Return the [x, y] coordinate for the center point of the cell that contains the specified text.  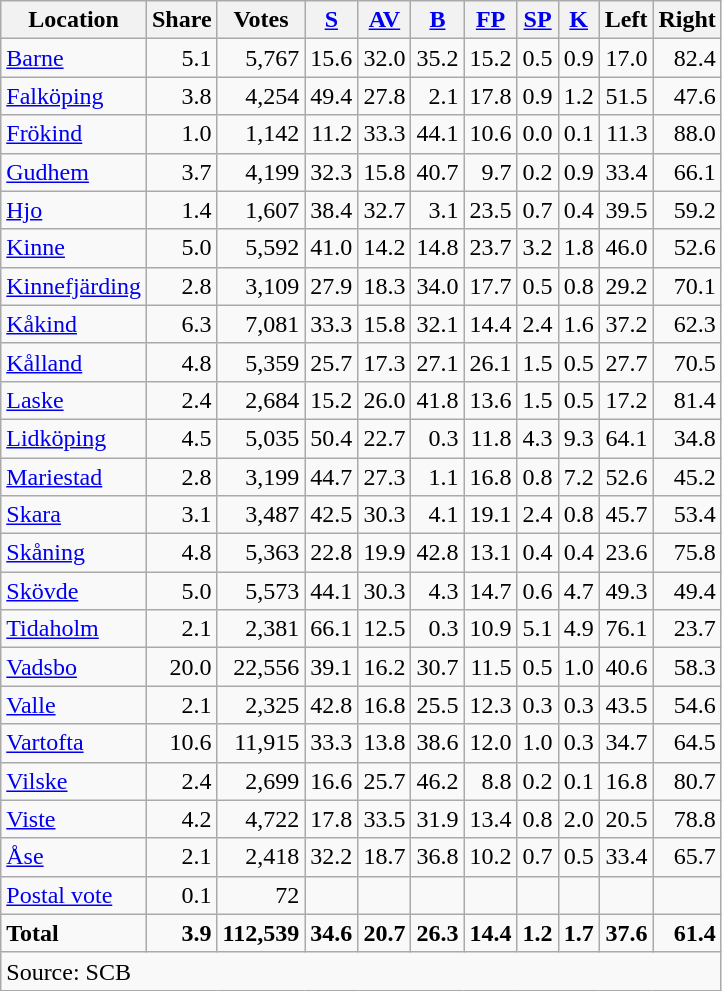
23.6 [626, 553]
26.3 [438, 933]
12.5 [384, 629]
46.0 [626, 248]
7.2 [578, 477]
46.2 [438, 781]
Skövde [74, 591]
18.3 [384, 286]
20.5 [626, 819]
1,607 [261, 210]
26.0 [384, 400]
Falköping [74, 96]
1.7 [578, 933]
78.8 [687, 819]
Kåkind [74, 324]
39.1 [332, 667]
13.1 [490, 553]
Votes [261, 20]
2,684 [261, 400]
16.2 [384, 667]
22.8 [332, 553]
2,418 [261, 857]
Skåning [74, 553]
17.3 [384, 362]
51.5 [626, 96]
7,081 [261, 324]
32.1 [438, 324]
13.6 [490, 400]
64.1 [626, 438]
27.3 [384, 477]
Barne [74, 58]
32.2 [332, 857]
Total [74, 933]
11,915 [261, 743]
19.1 [490, 515]
27.7 [626, 362]
3,199 [261, 477]
32.0 [384, 58]
45.7 [626, 515]
37.6 [626, 933]
S [332, 20]
4.1 [438, 515]
34.0 [438, 286]
Kålland [74, 362]
45.2 [687, 477]
22,556 [261, 667]
SP [538, 20]
29.2 [626, 286]
1.1 [438, 477]
3.7 [182, 172]
K [578, 20]
50.4 [332, 438]
Vilske [74, 781]
Gudhem [74, 172]
43.5 [626, 705]
25.5 [438, 705]
3,109 [261, 286]
62.3 [687, 324]
Postal vote [74, 895]
Laske [74, 400]
2.0 [578, 819]
40.6 [626, 667]
10.9 [490, 629]
41.0 [332, 248]
12.0 [490, 743]
27.8 [384, 96]
0.6 [538, 591]
1.6 [578, 324]
3.8 [182, 96]
42.5 [332, 515]
58.3 [687, 667]
1,142 [261, 134]
4.9 [578, 629]
53.4 [687, 515]
34.7 [626, 743]
40.7 [438, 172]
20.7 [384, 933]
1.8 [578, 248]
15.6 [332, 58]
12.3 [490, 705]
Kinnefjärding [74, 286]
0.0 [538, 134]
4,254 [261, 96]
5,359 [261, 362]
47.6 [687, 96]
70.1 [687, 286]
59.2 [687, 210]
Valle [74, 705]
41.8 [438, 400]
Mariestad [74, 477]
2,699 [261, 781]
82.4 [687, 58]
1.4 [182, 210]
17.0 [626, 58]
Source: SCB [362, 971]
18.7 [384, 857]
39.5 [626, 210]
22.7 [384, 438]
38.6 [438, 743]
27.9 [332, 286]
Skara [74, 515]
14.8 [438, 248]
3.2 [538, 248]
32.3 [332, 172]
3,487 [261, 515]
34.6 [332, 933]
4.5 [182, 438]
112,539 [261, 933]
4.7 [578, 591]
Right [687, 20]
37.2 [626, 324]
72 [261, 895]
65.7 [687, 857]
31.9 [438, 819]
9.3 [578, 438]
54.6 [687, 705]
Lidköping [74, 438]
14.2 [384, 248]
Vadsbo [74, 667]
5,363 [261, 553]
11.3 [626, 134]
34.8 [687, 438]
2,381 [261, 629]
26.1 [490, 362]
49.3 [626, 591]
70.5 [687, 362]
B [438, 20]
Share [182, 20]
16.6 [332, 781]
AV [384, 20]
Viste [74, 819]
FP [490, 20]
5,767 [261, 58]
2,325 [261, 705]
17.2 [626, 400]
Kinne [74, 248]
36.8 [438, 857]
17.7 [490, 286]
64.5 [687, 743]
4,722 [261, 819]
5,592 [261, 248]
4,199 [261, 172]
61.4 [687, 933]
19.9 [384, 553]
3.9 [182, 933]
Hjo [74, 210]
76.1 [626, 629]
9.7 [490, 172]
35.2 [438, 58]
75.8 [687, 553]
20.0 [182, 667]
44.7 [332, 477]
30.7 [438, 667]
Location [74, 20]
6.3 [182, 324]
33.5 [384, 819]
11.2 [332, 134]
4.2 [182, 819]
Åse [74, 857]
32.7 [384, 210]
11.5 [490, 667]
8.8 [490, 781]
23.5 [490, 210]
Vartofta [74, 743]
27.1 [438, 362]
Frökind [74, 134]
88.0 [687, 134]
81.4 [687, 400]
13.4 [490, 819]
11.8 [490, 438]
10.2 [490, 857]
14.7 [490, 591]
Tidaholm [74, 629]
Left [626, 20]
5,035 [261, 438]
80.7 [687, 781]
5,573 [261, 591]
38.4 [332, 210]
13.8 [384, 743]
